Identify which cell holds the provided text, then report its (x, y) central coordinate. 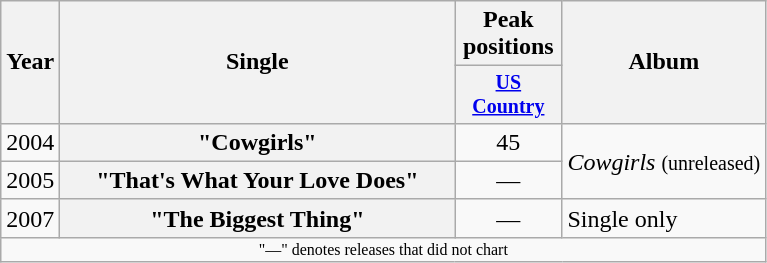
US Country (508, 94)
Peak positions (508, 34)
Year (30, 62)
Single only (664, 218)
"That's What Your Love Does" (258, 180)
"Cowgirls" (258, 142)
"The Biggest Thing" (258, 218)
2007 (30, 218)
Single (258, 62)
"—" denotes releases that did not chart (384, 249)
2005 (30, 180)
Cowgirls (unreleased) (664, 161)
2004 (30, 142)
45 (508, 142)
Album (664, 62)
